Determine the [x, y] coordinate at the center of the cell enclosing the given text.  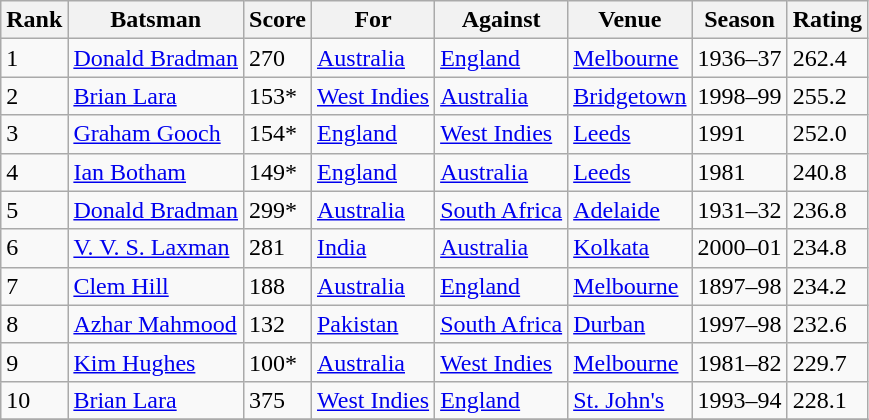
1 [34, 58]
252.0 [827, 134]
1897–98 [740, 286]
Adelaide [630, 210]
For [372, 20]
8 [34, 324]
132 [278, 324]
188 [278, 286]
1981 [740, 172]
234.2 [827, 286]
228.1 [827, 400]
Durban [630, 324]
236.8 [827, 210]
153* [278, 96]
2000–01 [740, 248]
2 [34, 96]
6 [34, 248]
1936–37 [740, 58]
Pakistan [372, 324]
375 [278, 400]
Venue [630, 20]
262.4 [827, 58]
281 [278, 248]
1998–99 [740, 96]
V. V. S. Laxman [156, 248]
270 [278, 58]
149* [278, 172]
10 [34, 400]
100* [278, 362]
1931–32 [740, 210]
Ian Botham [156, 172]
234.8 [827, 248]
Azhar Mahmood [156, 324]
St. John's [630, 400]
Kolkata [630, 248]
229.7 [827, 362]
255.2 [827, 96]
Kim Hughes [156, 362]
Bridgetown [630, 96]
232.6 [827, 324]
1997–98 [740, 324]
3 [34, 134]
240.8 [827, 172]
Season [740, 20]
Score [278, 20]
Against [502, 20]
154* [278, 134]
Rank [34, 20]
1981–82 [740, 362]
Clem Hill [156, 286]
1993–94 [740, 400]
4 [34, 172]
India [372, 248]
7 [34, 286]
Batsman [156, 20]
1991 [740, 134]
Rating [827, 20]
5 [34, 210]
299* [278, 210]
Graham Gooch [156, 134]
9 [34, 362]
